Return the (X, Y) coordinate for the center point of the cell that contains the specified text.  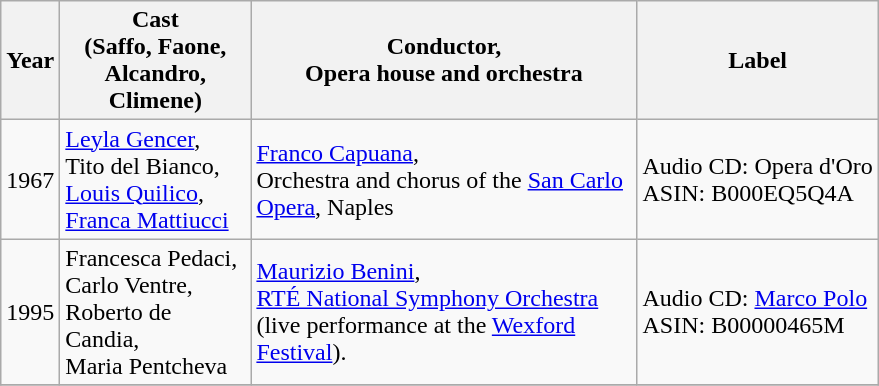
Maurizio Benini,RTÉ National Symphony Orchestra (live performance at the Wexford Festival). (444, 312)
1967 (30, 180)
Franco Capuana,Orchestra and chorus of the San Carlo Opera, Naples (444, 180)
Audio CD: Marco PoloASIN: B00000465M (758, 312)
Conductor,Opera house and orchestra (444, 60)
Year (30, 60)
Francesca Pedaci,Carlo Ventre,Roberto de Candia,Maria Pentcheva (156, 312)
Cast(Saffo, Faone, Alcandro, Climene) (156, 60)
1995 (30, 312)
Audio CD: Opera d'OroASIN: B000EQ5Q4A (758, 180)
Label (758, 60)
Leyla Gencer,Tito del Bianco,Louis Quilico,Franca Mattiucci (156, 180)
